Determine the [x, y] coordinate at the center of the cell enclosing the given text.  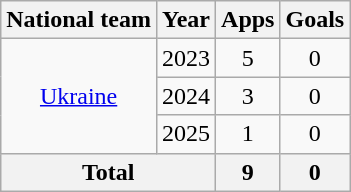
3 [248, 96]
2025 [186, 134]
National team [79, 20]
9 [248, 172]
2024 [186, 96]
Goals [315, 20]
5 [248, 58]
2023 [186, 58]
Total [108, 172]
Ukraine [79, 96]
Apps [248, 20]
Year [186, 20]
1 [248, 134]
